Search for the cell housing the specified text and yield its [x, y] center coordinate. 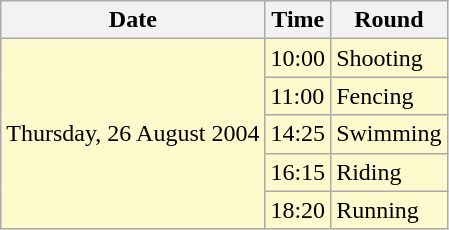
Riding [389, 172]
10:00 [298, 58]
16:15 [298, 172]
Shooting [389, 58]
Running [389, 210]
Round [389, 20]
11:00 [298, 96]
18:20 [298, 210]
Swimming [389, 134]
14:25 [298, 134]
Thursday, 26 August 2004 [133, 134]
Fencing [389, 96]
Time [298, 20]
Date [133, 20]
